Provide the (X, Y) coordinate of the cell's center where the given text is located.  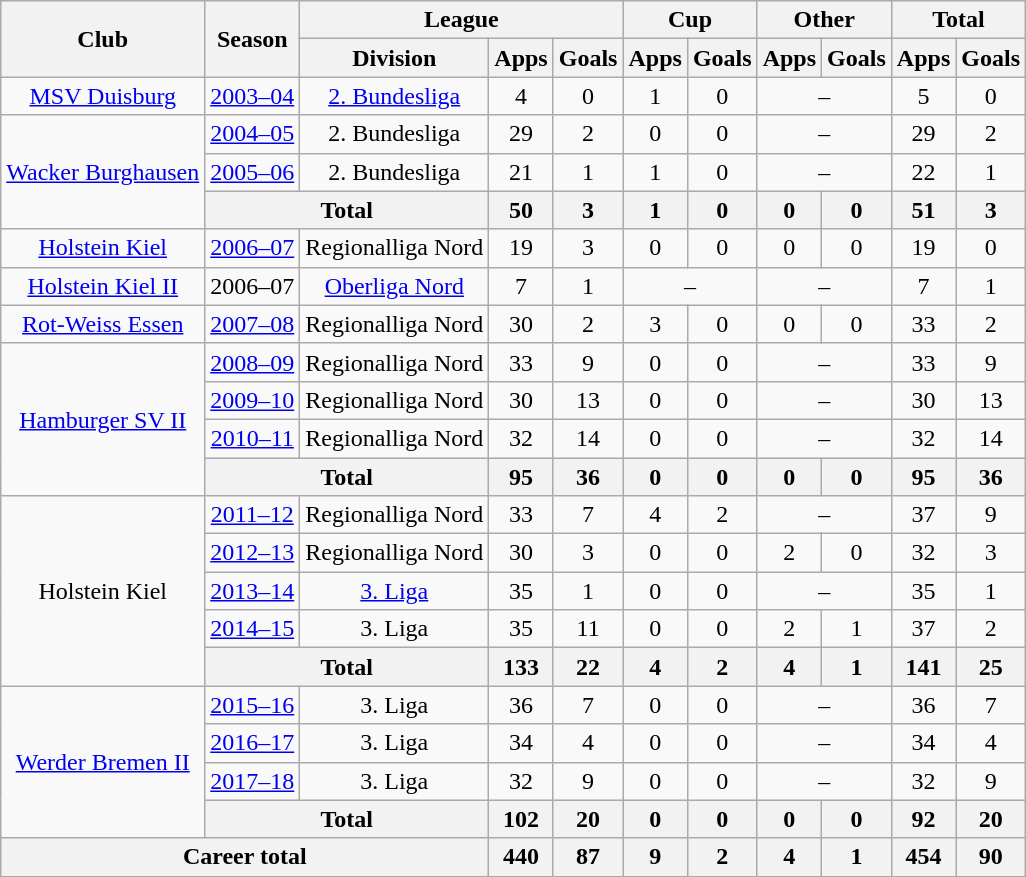
11 (588, 629)
2017–18 (252, 781)
2015–16 (252, 705)
Rot-Weiss Essen (103, 324)
141 (923, 667)
Hamburger SV II (103, 419)
Other (824, 20)
2014–15 (252, 629)
2003–04 (252, 96)
Club (103, 39)
2008–09 (252, 362)
Wacker Burghausen (103, 172)
90 (991, 857)
133 (521, 667)
2016–17 (252, 743)
Career total (245, 857)
92 (923, 819)
87 (588, 857)
2009–10 (252, 400)
Cup (690, 20)
Holstein Kiel II (103, 286)
51 (923, 210)
25 (991, 667)
2007–08 (252, 324)
Division (394, 58)
Season (252, 39)
50 (521, 210)
21 (521, 172)
2011–12 (252, 515)
454 (923, 857)
Werder Bremen II (103, 762)
2012–13 (252, 553)
102 (521, 819)
2013–14 (252, 591)
League (462, 20)
2005–06 (252, 172)
Oberliga Nord (394, 286)
MSV Duisburg (103, 96)
440 (521, 857)
5 (923, 96)
2004–05 (252, 134)
2010–11 (252, 438)
